Locate the cell with the specified text and output its [X, Y] center coordinate. 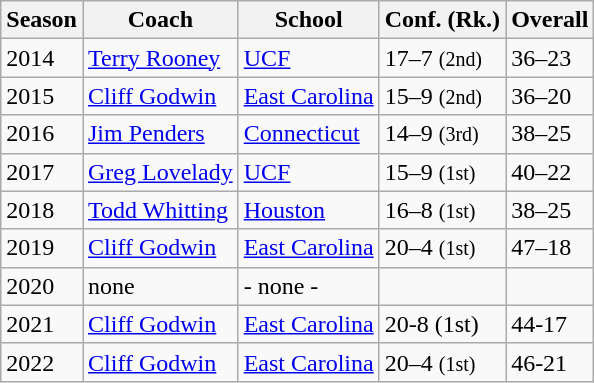
2021 [42, 324]
40–22 [550, 172]
Season [42, 20]
Overall [550, 20]
15–9 (1st) [442, 172]
15–9 (2nd) [442, 96]
2019 [42, 248]
Terry Rooney [160, 58]
Connecticut [308, 134]
36–20 [550, 96]
14–9 (3rd) [442, 134]
2020 [42, 286]
Houston [308, 210]
46-21 [550, 362]
20-8 (1st) [442, 324]
Todd Whitting [160, 210]
2015 [42, 96]
2016 [42, 134]
- none - [308, 286]
2014 [42, 58]
2022 [42, 362]
School [308, 20]
2018 [42, 210]
none [160, 286]
16–8 (1st) [442, 210]
Jim Penders [160, 134]
Conf. (Rk.) [442, 20]
2017 [42, 172]
44-17 [550, 324]
17–7 (2nd) [442, 58]
Coach [160, 20]
Greg Lovelady [160, 172]
36–23 [550, 58]
47–18 [550, 248]
